Output the [x, y] coordinate of the center of the cell containing the given text.  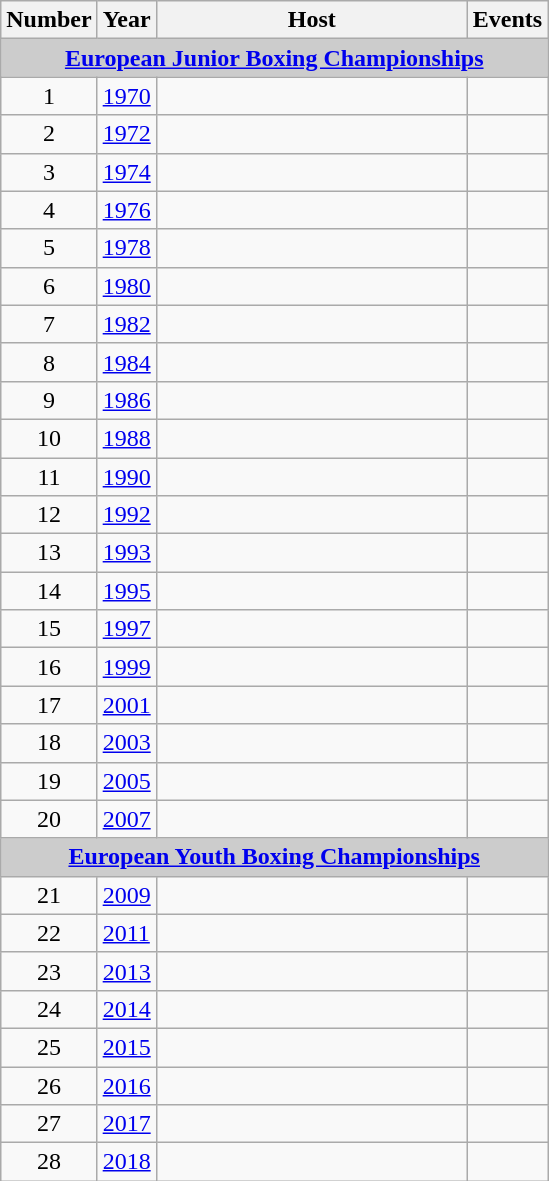
European Junior Boxing Championships [274, 58]
2011 [126, 933]
2005 [126, 781]
3 [49, 172]
2007 [126, 819]
13 [49, 553]
12 [49, 515]
23 [49, 971]
20 [49, 819]
15 [49, 629]
1982 [126, 324]
1974 [126, 172]
1980 [126, 286]
2003 [126, 743]
27 [49, 1124]
European Youth Boxing Championships [274, 857]
28 [49, 1162]
Year [126, 20]
1986 [126, 400]
1997 [126, 629]
1999 [126, 667]
24 [49, 1009]
19 [49, 781]
1992 [126, 515]
1972 [126, 134]
22 [49, 933]
1993 [126, 553]
2013 [126, 971]
21 [49, 895]
Number [49, 20]
1988 [126, 438]
11 [49, 477]
7 [49, 324]
2 [49, 134]
18 [49, 743]
16 [49, 667]
2016 [126, 1085]
2014 [126, 1009]
2015 [126, 1047]
17 [49, 705]
25 [49, 1047]
4 [49, 210]
5 [49, 248]
1984 [126, 362]
2018 [126, 1162]
10 [49, 438]
1 [49, 96]
8 [49, 362]
1970 [126, 96]
14 [49, 591]
1976 [126, 210]
2009 [126, 895]
1978 [126, 248]
1990 [126, 477]
6 [49, 286]
2017 [126, 1124]
1995 [126, 591]
9 [49, 400]
26 [49, 1085]
Host [312, 20]
Events [507, 20]
2001 [126, 705]
